Extract the (X, Y) coordinate from the center of the cell holding the provided text.  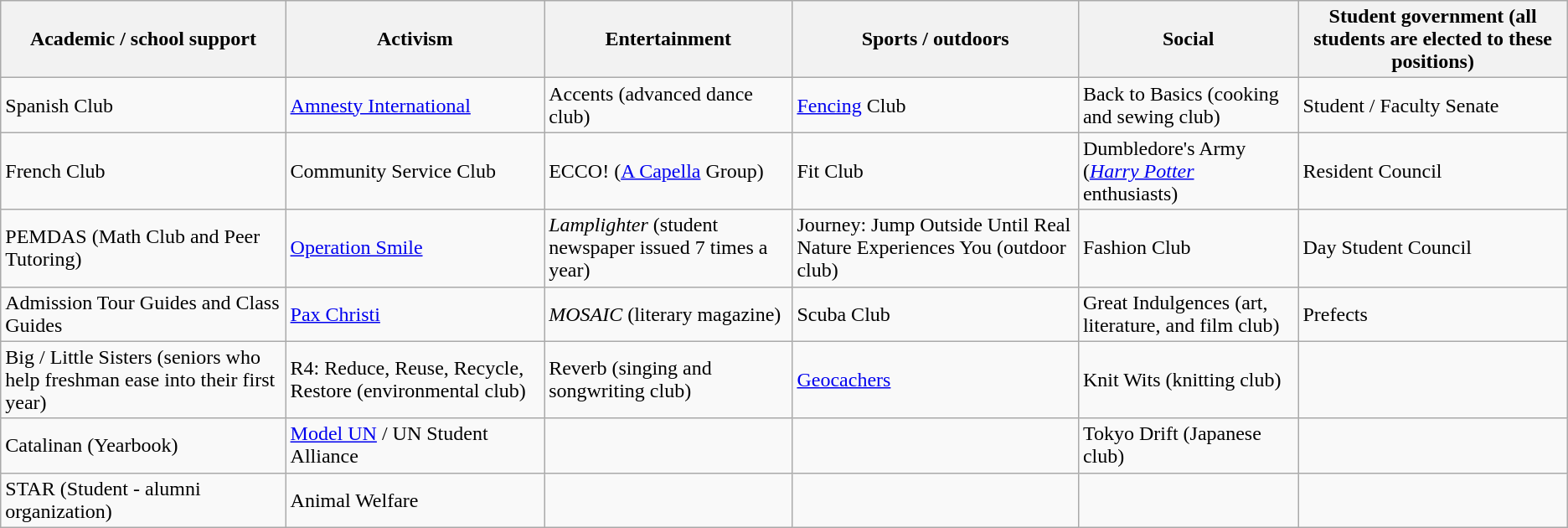
Operation Smile (415, 248)
STAR (Student - alumni organization) (143, 500)
Amnesty International (415, 106)
Knit Wits (knitting club) (1188, 380)
Big / Little Sisters (seniors who help freshman ease into their first year) (143, 380)
Resident Council (1432, 171)
Scuba Club (935, 313)
Catalinan (Yearbook) (143, 446)
Fit Club (935, 171)
Sports / outdoors (935, 39)
Academic / school support (143, 39)
Community Service Club (415, 171)
Prefects (1432, 313)
Day Student Council (1432, 248)
Lamplighter (student newspaper issued 7 times a year) (668, 248)
Fencing Club (935, 106)
Admission Tour Guides and Class Guides (143, 313)
Animal Welfare (415, 500)
Geocachers (935, 380)
ECCO! (A Capella Group) (668, 171)
MOSAIC (literary magazine) (668, 313)
Student / Faculty Senate (1432, 106)
Dumbledore's Army (Harry Potter enthusiasts) (1188, 171)
Accents (advanced dance club) (668, 106)
French Club (143, 171)
Entertainment (668, 39)
Back to Basics (cooking and sewing club) (1188, 106)
Spanish Club (143, 106)
Model UN / UN Student Alliance (415, 446)
Social (1188, 39)
Reverb (singing and songwriting club) (668, 380)
PEMDAS (Math Club and Peer Tutoring) (143, 248)
Great Indulgences (art, literature, and film club) (1188, 313)
Journey: Jump Outside Until Real Nature Experiences You (outdoor club) (935, 248)
Pax Christi (415, 313)
R4: Reduce, Reuse, Recycle, Restore (environmental club) (415, 380)
Tokyo Drift (Japanese club) (1188, 446)
Student government (all students are elected to these positions) (1432, 39)
Fashion Club (1188, 248)
Activism (415, 39)
